Pinpoint the cell where the given text exists, returning its [X, Y] midpoint coordinate. 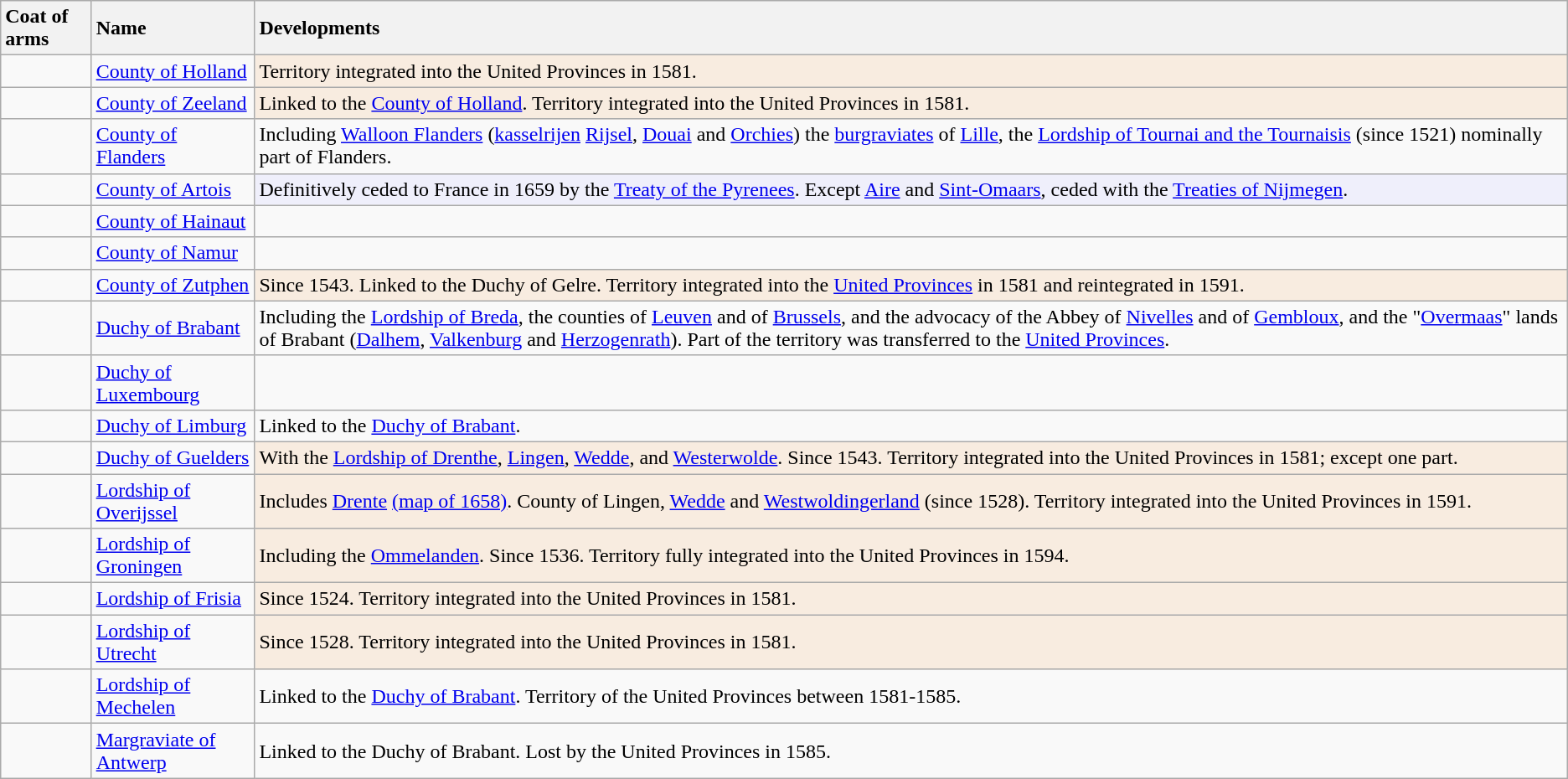
Linked to the Duchy of Brabant. Territory of the United Provinces between 1581-1585. [911, 697]
Since 1528. Territory integrated into the United Provinces in 1581. [911, 642]
Duchy of Limburg [173, 426]
County of Holland [173, 71]
County of Namur [173, 253]
Duchy of Guelders [173, 457]
Since 1543. Linked to the Duchy of Gelre. Territory integrated into the United Provinces in 1581 and reintegrated in 1591. [911, 285]
Coat of arms [46, 28]
County of Artois [173, 189]
Duchy of Brabant [173, 328]
Including the Ommelanden. Since 1536. Territory fully integrated into the United Provinces in 1594. [911, 556]
Developments [911, 28]
Lordship of Frisia [173, 599]
Definitively ceded to France in 1659 by the Treaty of the Pyrenees. Except Aire and Sint-Omaars, ceded with the Treaties of Nijmegen. [911, 189]
Linked to the County of Holland. Territory integrated into the United Provinces in 1581. [911, 103]
Linked to the Duchy of Brabant. Lost by the United Provinces in 1585. [911, 751]
Territory integrated into the United Provinces in 1581. [911, 71]
Lordship of Mechelen [173, 697]
Margraviate of Antwerp [173, 751]
Name [173, 28]
County of Hainaut [173, 221]
County of Zeeland [173, 103]
Lordship of Overijssel [173, 501]
With the Lordship of Drenthe, Lingen, Wedde, and Westerwolde. Since 1543. Territory integrated into the United Provinces in 1581; except one part. [911, 457]
Linked to the Duchy of Brabant. [911, 426]
Lordship of Groningen [173, 556]
County of Zutphen [173, 285]
Lordship of Utrecht [173, 642]
County of Flanders [173, 146]
Duchy of Luxembourg [173, 382]
Includes Drente (map of 1658). County of Lingen, Wedde and Westwoldingerland (since 1528). Territory integrated into the United Provinces in 1591. [911, 501]
Since 1524. Territory integrated into the United Provinces in 1581. [911, 599]
